From the cell containing the given text, extract its center point as [x, y] coordinate. 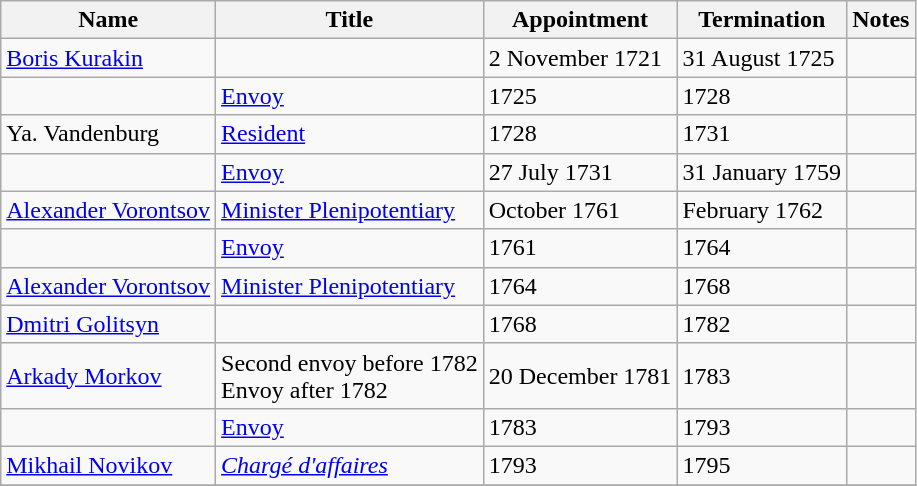
October 1761 [580, 210]
20 December 1781 [580, 376]
Resident [350, 134]
Name [108, 20]
Ya. Vandenburg [108, 134]
2 November 1721 [580, 58]
1731 [762, 134]
Notes [881, 20]
Boris Kurakin [108, 58]
Second envoy before 1782Envoy after 1782 [350, 376]
1782 [762, 324]
February 1762 [762, 210]
1725 [580, 96]
Dmitri Golitsyn [108, 324]
Appointment [580, 20]
Termination [762, 20]
Chargé d'affaires [350, 465]
31 August 1725 [762, 58]
1761 [580, 248]
1795 [762, 465]
Mikhail Novikov [108, 465]
31 January 1759 [762, 172]
27 July 1731 [580, 172]
Arkady Morkov [108, 376]
Title [350, 20]
